Determine the [x, y] coordinate at the center of the cell enclosing the given text.  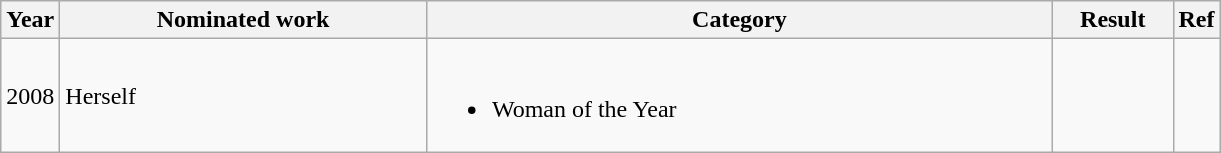
Herself [244, 96]
Woman of the Year [739, 96]
Category [739, 20]
2008 [30, 96]
Year [30, 20]
Ref [1196, 20]
Result [1112, 20]
Nominated work [244, 20]
